Find where the given text appears and provide that cell's center as (x, y) coordinate. 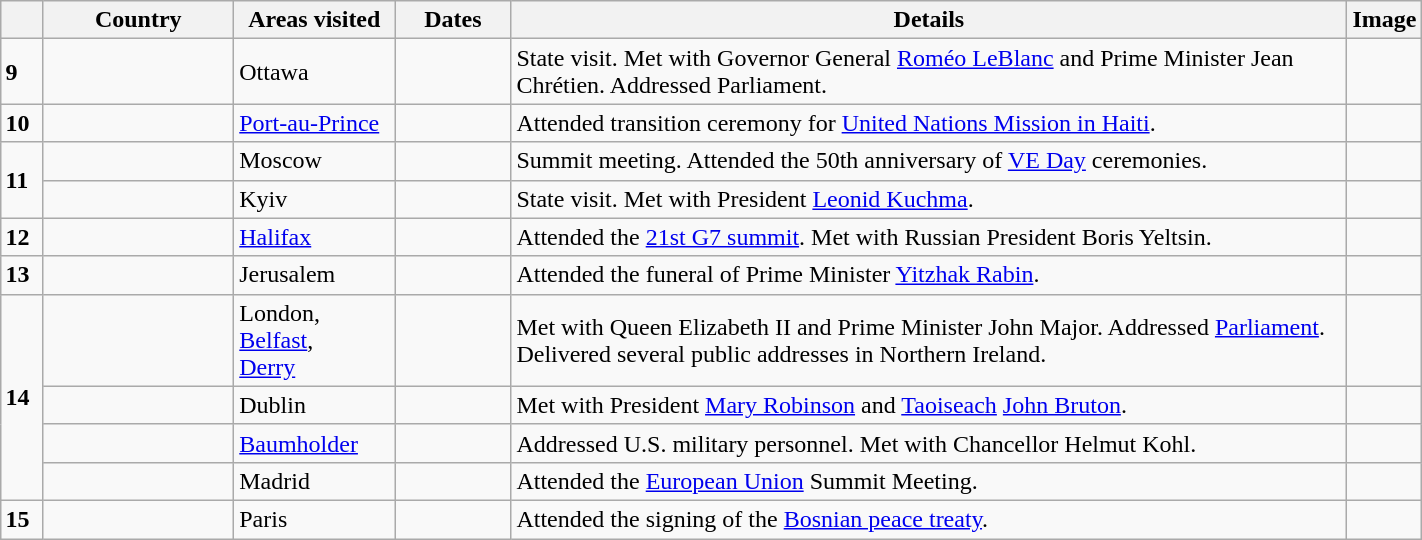
Image (1384, 20)
Attended the funeral of Prime Minister Yitzhak Rabin. (929, 275)
Addressed U.S. military personnel. Met with Chancellor Helmut Kohl. (929, 443)
15 (22, 519)
Ottawa (314, 72)
Met with President Mary Robinson and Taoiseach John Bruton. (929, 405)
Areas visited (314, 20)
Attended the European Union Summit Meeting. (929, 481)
State visit. Met with President Leonid Kuchma. (929, 199)
Port-au-Prince (314, 123)
Paris (314, 519)
9 (22, 72)
11 (22, 180)
Dates (453, 20)
Jerusalem (314, 275)
14 (22, 397)
Kyiv (314, 199)
Summit meeting. Attended the 50th anniversary of VE Day ceremonies. (929, 161)
Attended transition ceremony for United Nations Mission in Haiti. (929, 123)
London,Belfast,Derry (314, 340)
Met with Queen Elizabeth II and Prime Minister John Major. Addressed Parliament. Delivered several public addresses in Northern Ireland. (929, 340)
Attended the signing of the Bosnian peace treaty. (929, 519)
State visit. Met with Governor General Roméo LeBlanc and Prime Minister Jean Chrétien. Addressed Parliament. (929, 72)
Attended the 21st G7 summit. Met with Russian President Boris Yeltsin. (929, 237)
Halifax (314, 237)
Country (138, 20)
Moscow (314, 161)
Dublin (314, 405)
13 (22, 275)
Baumholder (314, 443)
Madrid (314, 481)
Details (929, 20)
10 (22, 123)
12 (22, 237)
